From the cell containing the given text, extract its center point as (X, Y) coordinate. 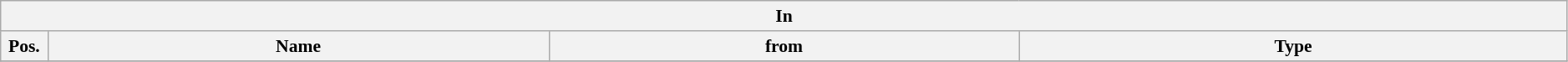
Name (298, 46)
In (784, 16)
from (784, 46)
Pos. (24, 46)
Type (1293, 46)
